Detect which cell encompasses the target text, then output its [x, y] center coordinate. 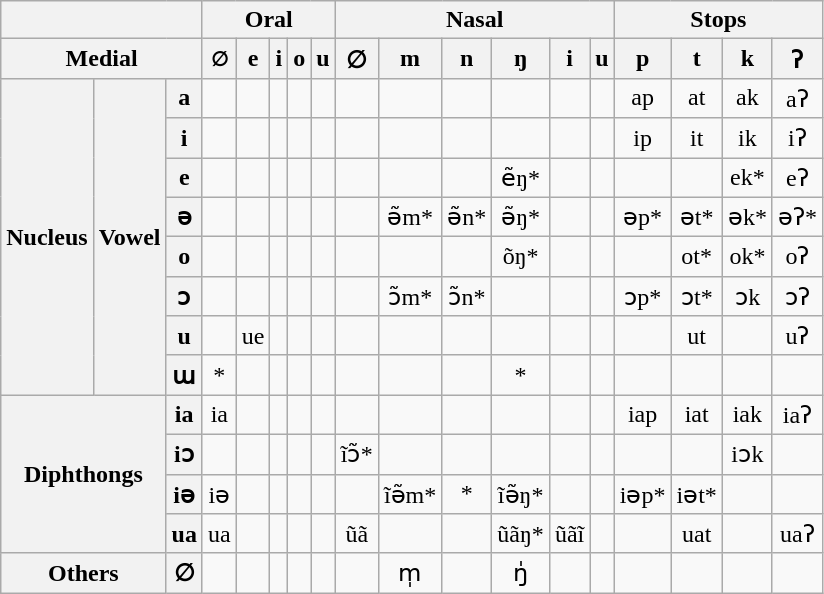
iʔ [797, 138]
ĩə̃m* [410, 494]
ɔt* [696, 296]
k [747, 59]
ot* [696, 257]
ap [642, 98]
ət* [696, 217]
ʔ [797, 59]
ɯ [184, 375]
ũã [356, 534]
ip [642, 138]
Nucleus [47, 236]
Others [84, 573]
oʔ [797, 257]
Oral [268, 20]
ak [747, 98]
ə [184, 217]
ə̃m* [410, 217]
ɔ̃m* [410, 296]
ĩə̃ŋ* [521, 494]
iət* [696, 494]
aʔ [797, 98]
ɔ [184, 296]
əʔ* [797, 217]
a [184, 98]
uaʔ [797, 534]
iɔk [747, 454]
Stops [718, 20]
n [467, 59]
Medial [102, 59]
it [696, 138]
ə̃n* [467, 217]
ŋ [521, 59]
at [696, 98]
ək* [747, 217]
ɔp* [642, 296]
Diphthongs [84, 474]
ŋ̍ [521, 573]
Vowel [130, 236]
uʔ [797, 336]
ut [696, 336]
iat [696, 415]
õŋ* [521, 257]
ik [747, 138]
eʔ [797, 178]
uat [696, 534]
ok* [747, 257]
ɔʔ [797, 296]
əp* [642, 217]
ũãŋ* [521, 534]
iak [747, 415]
ə̃ŋ* [521, 217]
p [642, 59]
Nasal [474, 20]
t [696, 59]
iap [642, 415]
iɔ [184, 454]
iaʔ [797, 415]
ẽŋ* [521, 178]
iəp* [642, 494]
m [410, 59]
ĩɔ̃* [356, 454]
ɔk [747, 296]
m̩ [410, 573]
ue [253, 336]
ek* [747, 178]
ɔ̃n* [467, 296]
ũãĩ [569, 534]
